From the cell containing the given text, extract its center point as (x, y) coordinate. 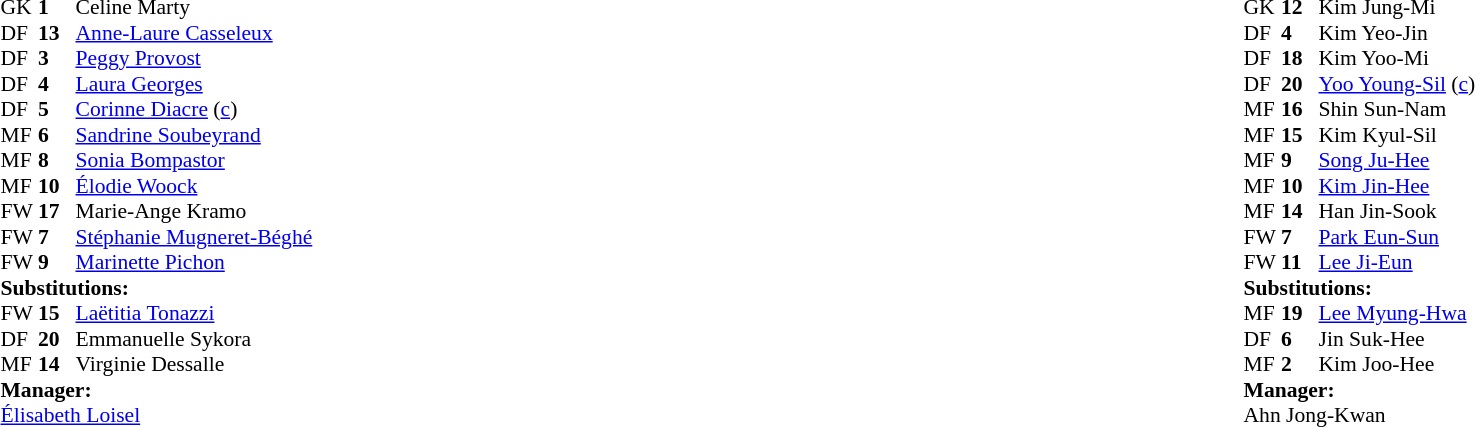
Substitutions: (156, 288)
Anne-Laure Casseleux (194, 33)
19 (1300, 313)
Stéphanie Mugneret-Béghé (194, 237)
Marinette Pichon (194, 263)
Manager: (156, 390)
3 (57, 59)
13 (57, 33)
17 (57, 211)
8 (57, 161)
Laura Georges (194, 84)
Peggy Provost (194, 59)
Marie-Ange Kramo (194, 211)
Élodie Woock (194, 186)
Virginie Dessalle (194, 365)
Sandrine Soubeyrand (194, 135)
Corinne Diacre (c) (194, 109)
5 (57, 109)
16 (1300, 109)
2 (1300, 365)
11 (1300, 263)
Emmanuelle Sykora (194, 339)
Laëtitia Tonazzi (194, 313)
18 (1300, 59)
Sonia Bompastor (194, 161)
